Return (X, Y) of the center of cell containing provided text 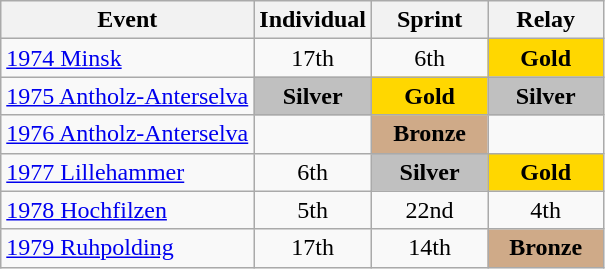
Event (128, 20)
Sprint (430, 20)
1979 Ruhpolding (128, 248)
1978 Hochfilzen (128, 210)
1977 Lillehammer (128, 172)
22nd (430, 210)
4th (546, 210)
5th (313, 210)
14th (430, 248)
1975 Antholz-Anterselva (128, 96)
1976 Antholz-Anterselva (128, 134)
1974 Minsk (128, 58)
Relay (546, 20)
Individual (313, 20)
